For the text-containing cell, return its midpoint in (x, y) coordinate format. 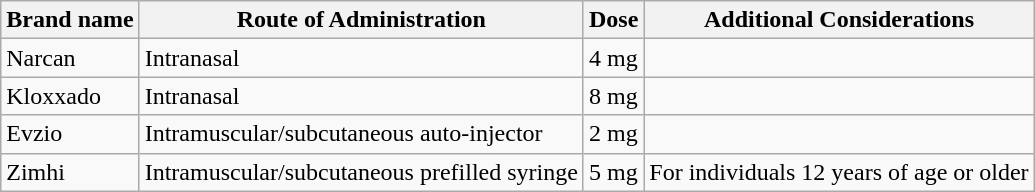
Kloxxado (70, 96)
Evzio (70, 134)
8 mg (613, 96)
For individuals 12 years of age or older (839, 172)
Dose (613, 20)
Brand name (70, 20)
Intramuscular/subcutaneous auto-injector (361, 134)
Additional Considerations (839, 20)
Intramuscular/subcutaneous prefilled syringe (361, 172)
Zimhi (70, 172)
4 mg (613, 58)
Route of Administration (361, 20)
Narcan (70, 58)
5 mg (613, 172)
2 mg (613, 134)
